Pinpoint the cell where the given text exists, returning its [x, y] midpoint coordinate. 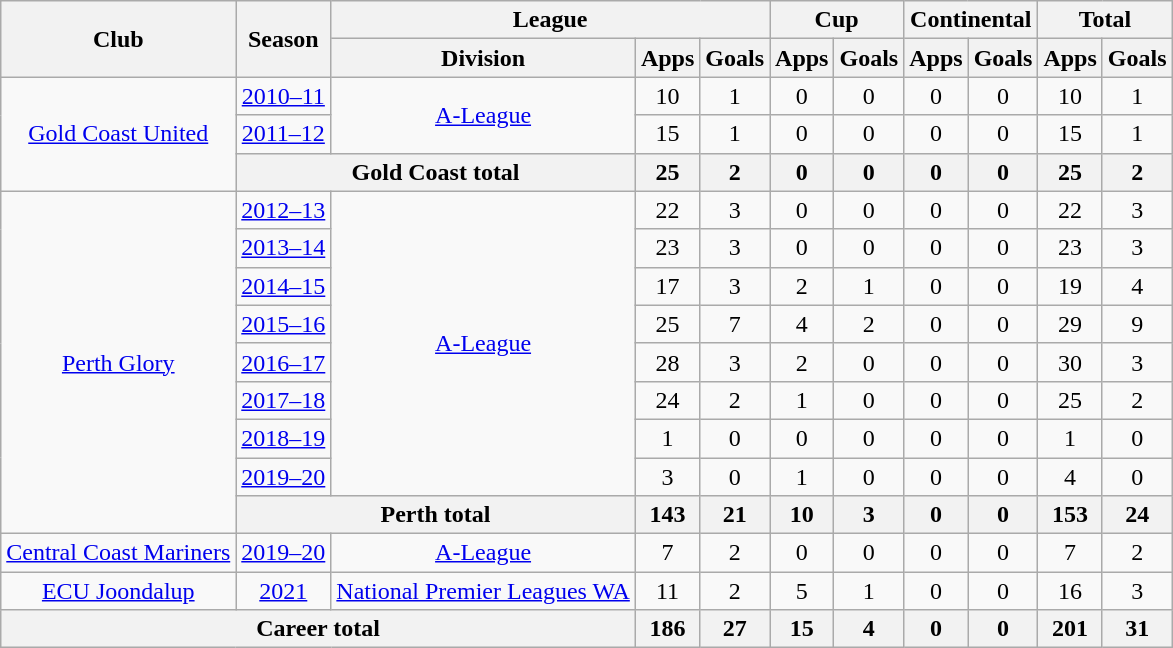
Division [484, 58]
Continental [971, 20]
2021 [284, 591]
2016–17 [284, 362]
Gold Coast total [436, 172]
2014–15 [284, 286]
153 [1070, 515]
11 [667, 591]
Perth total [436, 515]
2015–16 [284, 324]
21 [735, 515]
Perth Glory [118, 362]
201 [1070, 629]
27 [735, 629]
31 [1137, 629]
29 [1070, 324]
16 [1070, 591]
5 [802, 591]
Cup [837, 20]
Central Coast Mariners [118, 553]
2013–14 [284, 248]
28 [667, 362]
Club [118, 39]
2017–18 [284, 400]
2011–12 [284, 134]
17 [667, 286]
Season [284, 39]
Career total [318, 629]
186 [667, 629]
19 [1070, 286]
2010–11 [284, 96]
30 [1070, 362]
National Premier Leagues WA [484, 591]
143 [667, 515]
League [550, 20]
ECU Joondalup [118, 591]
2012–13 [284, 210]
Total [1105, 20]
Gold Coast United [118, 134]
2018–19 [284, 438]
9 [1137, 324]
